Output the (x, y) coordinate of the center of the cell containing the given text.  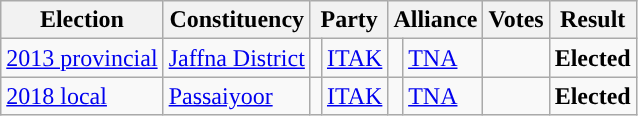
Jaffna District (236, 58)
2018 local (82, 96)
2013 provincial (82, 58)
Votes (516, 20)
Passaiyoor (236, 96)
Party (349, 20)
Election (82, 20)
Result (592, 20)
Alliance (436, 20)
Constituency (236, 20)
